Return [x, y] of the center of cell containing provided text 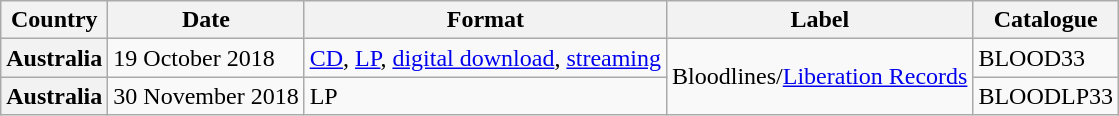
Label [820, 20]
BLOOD33 [1046, 58]
19 October 2018 [206, 58]
LP [485, 96]
BLOODLP33 [1046, 96]
Date [206, 20]
30 November 2018 [206, 96]
Bloodlines/Liberation Records [820, 77]
Format [485, 20]
Catalogue [1046, 20]
CD, LP, digital download, streaming [485, 58]
Country [54, 20]
